Capture the cell that displays the provided text and extract its [X, Y] central coordinate. 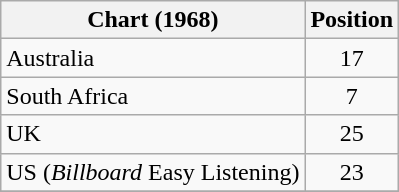
17 [352, 58]
Position [352, 20]
Chart (1968) [153, 20]
23 [352, 172]
US (Billboard Easy Listening) [153, 172]
7 [352, 96]
UK [153, 134]
25 [352, 134]
Australia [153, 58]
South Africa [153, 96]
